For the text-containing cell, return its midpoint in [X, Y] coordinate format. 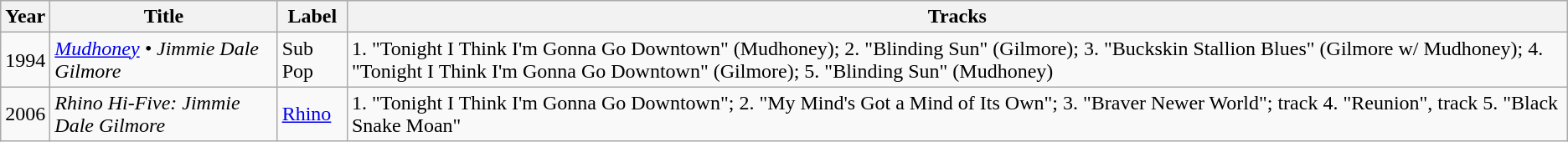
Title [164, 17]
1994 [25, 60]
Tracks [957, 17]
2006 [25, 114]
Label [312, 17]
Sub Pop [312, 60]
Rhino Hi-Five: Jimmie Dale Gilmore [164, 114]
Rhino [312, 114]
Year [25, 17]
Mudhoney • Jimmie Dale Gilmore [164, 60]
